Scan for the cell matching the given text and deliver its (X, Y) coordinate at center. 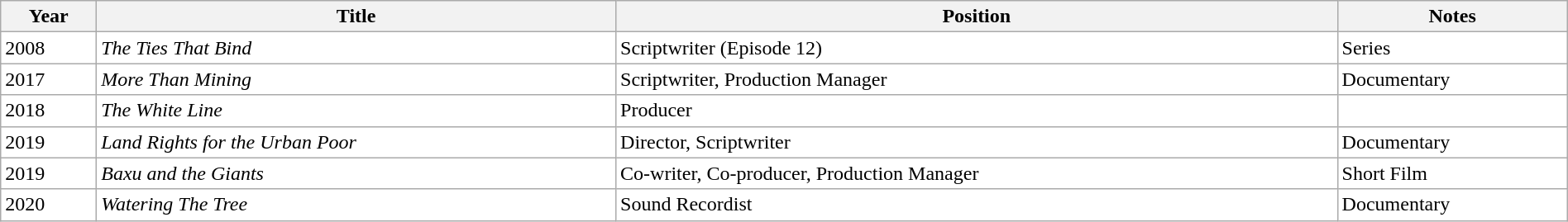
Title (356, 17)
Scriptwriter, Production Manager (977, 79)
Baxu and the Giants (356, 173)
2008 (49, 48)
2017 (49, 79)
Notes (1452, 17)
Sound Recordist (977, 205)
2020 (49, 205)
Land Rights for the Urban Poor (356, 142)
2018 (49, 111)
More Than Mining (356, 79)
The White Line (356, 111)
Producer (977, 111)
Co-writer, Co-producer, Production Manager (977, 173)
Scriptwriter (Episode 12) (977, 48)
Year (49, 17)
Position (977, 17)
The Ties That Bind (356, 48)
Series (1452, 48)
Watering The Tree (356, 205)
Director, Scriptwriter (977, 142)
Short Film (1452, 173)
